Search for the cell housing the specified text and yield its [X, Y] center coordinate. 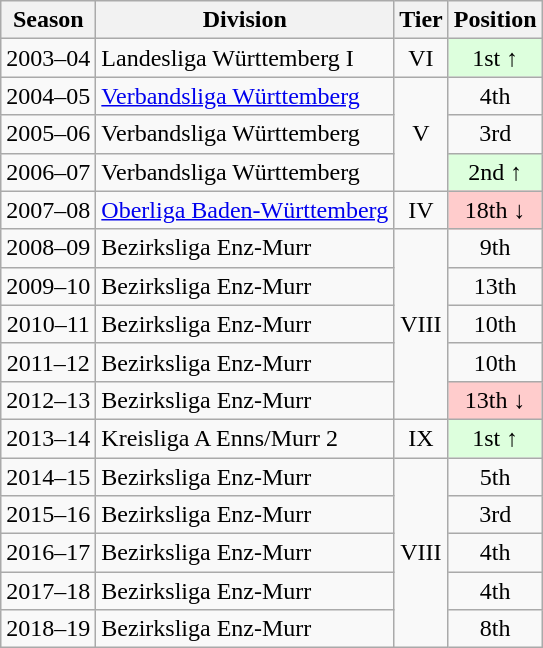
9th [495, 248]
VI [422, 58]
2006–07 [48, 172]
2012–13 [48, 400]
2nd ↑ [495, 172]
18th ↓ [495, 210]
Kreisliga A Enns/Murr 2 [245, 438]
2003–04 [48, 58]
5th [495, 477]
2015–16 [48, 515]
2004–05 [48, 96]
2007–08 [48, 210]
V [422, 134]
8th [495, 629]
Landesliga Württemberg I [245, 58]
2017–18 [48, 591]
13th [495, 286]
2005–06 [48, 134]
IX [422, 438]
Position [495, 20]
Oberliga Baden-Württemberg [245, 210]
Tier [422, 20]
Season [48, 20]
2018–19 [48, 629]
2008–09 [48, 248]
Division [245, 20]
2013–14 [48, 438]
IV [422, 210]
2014–15 [48, 477]
2011–12 [48, 362]
2016–17 [48, 553]
2009–10 [48, 286]
2010–11 [48, 324]
13th ↓ [495, 400]
